Locate the cell with the specified text and output its [x, y] center coordinate. 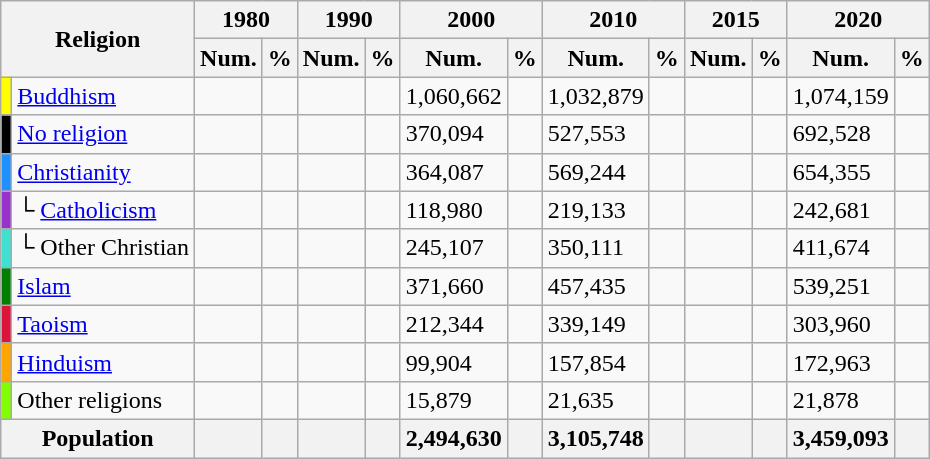
1,060,662 [454, 96]
3,459,093 [840, 438]
Religion [98, 39]
21,635 [596, 400]
2000 [471, 20]
99,904 [454, 362]
3,105,748 [596, 438]
2,494,630 [454, 438]
└ Other Christian [104, 248]
364,087 [454, 172]
1990 [348, 20]
242,681 [840, 210]
2020 [858, 20]
Christianity [104, 172]
654,355 [840, 172]
118,980 [454, 210]
2015 [736, 20]
569,244 [596, 172]
172,963 [840, 362]
1,032,879 [596, 96]
303,960 [840, 324]
371,660 [454, 286]
└ Catholicism [104, 210]
21,878 [840, 400]
No religion [104, 134]
539,251 [840, 286]
Islam [104, 286]
212,344 [454, 324]
411,674 [840, 248]
2010 [613, 20]
457,435 [596, 286]
Buddhism [104, 96]
219,133 [596, 210]
15,879 [454, 400]
370,094 [454, 134]
Other religions [104, 400]
350,111 [596, 248]
Hinduism [104, 362]
692,528 [840, 134]
1,074,159 [840, 96]
245,107 [454, 248]
339,149 [596, 324]
Population [98, 438]
527,553 [596, 134]
Taoism [104, 324]
1980 [246, 20]
157,854 [596, 362]
